Pinpoint the cell where the given text exists, returning its [x, y] midpoint coordinate. 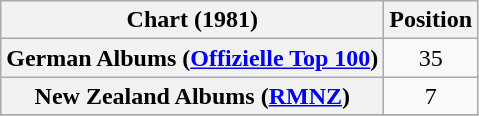
Chart (1981) [192, 20]
35 [431, 58]
7 [431, 96]
New Zealand Albums (RMNZ) [192, 96]
German Albums (Offizielle Top 100) [192, 58]
Position [431, 20]
